Capture the cell that displays the provided text and extract its (x, y) central coordinate. 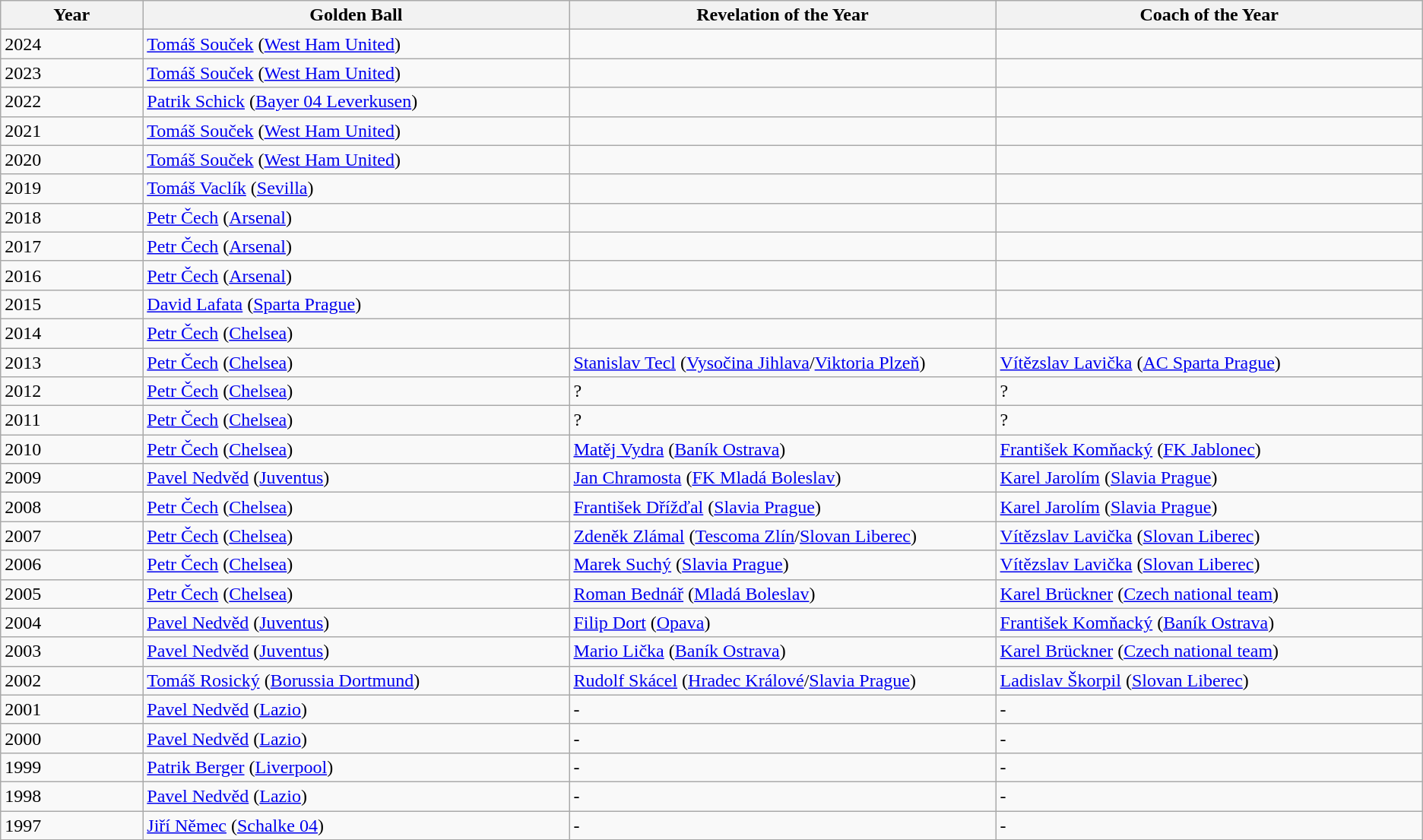
2010 (71, 449)
Tomáš Vaclík (Sevilla) (356, 189)
2019 (71, 189)
2001 (71, 709)
Filip Dort (Opava) (783, 623)
2022 (71, 102)
2017 (71, 246)
Zdeněk Zlámal (Tescoma Zlín/Slovan Liberec) (783, 536)
2011 (71, 420)
Mario Lička (Baník Ostrava) (783, 651)
Golden Ball (356, 15)
David Lafata (Sparta Prague) (356, 304)
Coach of the Year (1209, 15)
2013 (71, 363)
2021 (71, 131)
Rudolf Skácel (Hradec Králové/Slavia Prague) (783, 680)
Vítězslav Lavička (AC Sparta Prague) (1209, 363)
Ladislav Škorpil (Slovan Liberec) (1209, 680)
2007 (71, 536)
2009 (71, 478)
Patrik Schick (Bayer 04 Leverkusen) (356, 102)
2016 (71, 275)
Year (71, 15)
Matěj Vydra (Baník Ostrava) (783, 449)
František Komňacký (Baník Ostrava) (1209, 623)
Stanislav Tecl (Vysočina Jihlava/Viktoria Plzeň) (783, 363)
2003 (71, 651)
2004 (71, 623)
2002 (71, 680)
Revelation of the Year (783, 15)
2000 (71, 738)
Jiří Němec (Schalke 04) (356, 825)
2020 (71, 160)
2015 (71, 304)
Marek Suchý (Slavia Prague) (783, 565)
Roman Bednář (Mladá Boleslav) (783, 594)
František Dřížďal (Slavia Prague) (783, 507)
1999 (71, 767)
2005 (71, 594)
2006 (71, 565)
Patrik Berger (Liverpool) (356, 767)
2008 (71, 507)
2012 (71, 391)
2023 (71, 73)
1998 (71, 796)
Jan Chramosta (FK Mladá Boleslav) (783, 478)
Tomáš Rosický (Borussia Dortmund) (356, 680)
2024 (71, 44)
2014 (71, 333)
2018 (71, 217)
1997 (71, 825)
František Komňacký (FK Jablonec) (1209, 449)
